For the text-containing cell, return its midpoint in [X, Y] coordinate format. 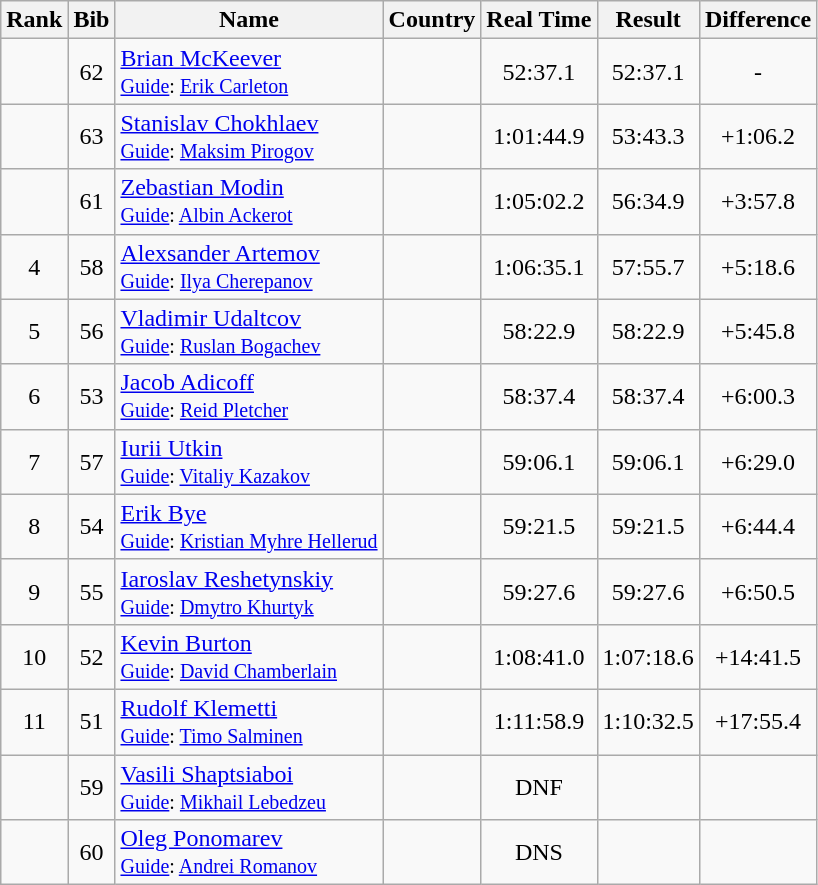
DNF [539, 786]
11 [34, 722]
57:55.7 [648, 266]
Iurii UtkinGuide: Vitaliy Kazakov [249, 462]
58 [92, 266]
Real Time [539, 20]
62 [92, 72]
+6:50.5 [758, 592]
Brian McKeeverGuide: Erik Carleton [249, 72]
60 [92, 852]
1:05:02.2 [539, 202]
+6:44.4 [758, 526]
5 [34, 332]
1:10:32.5 [648, 722]
56:34.9 [648, 202]
55 [92, 592]
DNS [539, 852]
+17:55.4 [758, 722]
1:01:44.9 [539, 136]
Bib [92, 20]
Stanislav ChokhlaevGuide: Maksim Pirogov [249, 136]
53 [92, 396]
Rudolf KlemettiGuide: Timo Salminen [249, 722]
10 [34, 656]
51 [92, 722]
63 [92, 136]
Result [648, 20]
Jacob AdicoffGuide: Reid Pletcher [249, 396]
+5:45.8 [758, 332]
+1:06.2 [758, 136]
Erik ByeGuide: Kristian Myhre Hellerud [249, 526]
57 [92, 462]
Vladimir UdaltcovGuide: Ruslan Bogachev [249, 332]
+6:29.0 [758, 462]
Rank [34, 20]
Name [249, 20]
Difference [758, 20]
+3:57.8 [758, 202]
8 [34, 526]
Iaroslav ReshetynskiyGuide: Dmytro Khurtyk [249, 592]
Zebastian ModinGuide: Albin Ackerot [249, 202]
- [758, 72]
59 [92, 786]
1:08:41.0 [539, 656]
56 [92, 332]
Vasili ShaptsiaboiGuide: Mikhail Lebedzeu [249, 786]
7 [34, 462]
4 [34, 266]
Oleg PonomarevGuide: Andrei Romanov [249, 852]
1:07:18.6 [648, 656]
+5:18.6 [758, 266]
+6:00.3 [758, 396]
54 [92, 526]
+14:41.5 [758, 656]
9 [34, 592]
6 [34, 396]
Alexsander ArtemovGuide: Ilya Cherepanov [249, 266]
61 [92, 202]
53:43.3 [648, 136]
1:06:35.1 [539, 266]
Country [432, 20]
Kevin BurtonGuide: David Chamberlain [249, 656]
1:11:58.9 [539, 722]
52 [92, 656]
